Identify which cell holds the provided text, then report its (x, y) central coordinate. 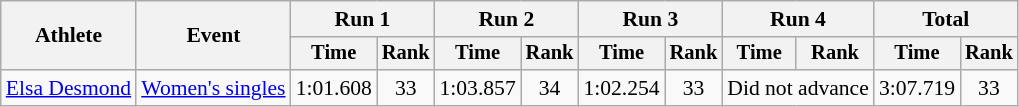
Women's singles (213, 88)
3:07.719 (917, 88)
Did not advance (798, 88)
1:01.608 (334, 88)
Run 4 (798, 19)
Run 3 (650, 19)
34 (550, 88)
Event (213, 36)
Elsa Desmond (68, 88)
Total (946, 19)
Run 1 (363, 19)
1:02.254 (621, 88)
Run 2 (506, 19)
Athlete (68, 36)
1:03.857 (477, 88)
